Pinpoint the cell where the given text exists, returning its (X, Y) midpoint coordinate. 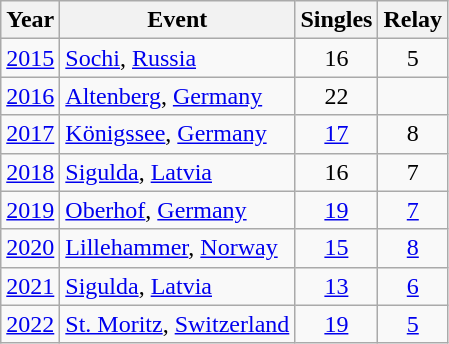
Sochi, Russia (178, 58)
2018 (30, 172)
2016 (30, 96)
2020 (30, 248)
Oberhof, Germany (178, 210)
2019 (30, 210)
6 (413, 286)
St. Moritz, Switzerland (178, 324)
Relay (413, 20)
2021 (30, 286)
Singles (336, 20)
2015 (30, 58)
Altenberg, Germany (178, 96)
13 (336, 286)
Lillehammer, Norway (178, 248)
Event (178, 20)
2022 (30, 324)
2017 (30, 134)
17 (336, 134)
Year (30, 20)
Königssee, Germany (178, 134)
15 (336, 248)
22 (336, 96)
